For the text-containing cell, return its midpoint in (x, y) coordinate format. 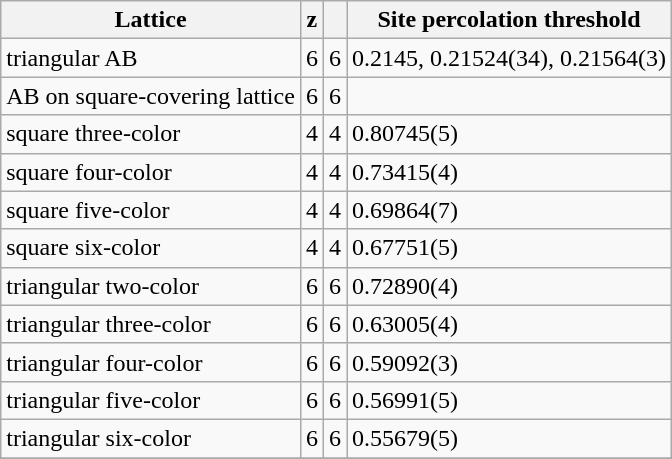
0.2145, 0.21524(34), 0.21564(3) (508, 58)
square three-color (151, 134)
0.72890(4) (508, 286)
triangular three-color (151, 324)
0.80745(5) (508, 134)
triangular two-color (151, 286)
square five-color (151, 210)
0.73415(4) (508, 172)
triangular four-color (151, 362)
0.67751(5) (508, 248)
triangular six-color (151, 438)
0.56991(5) (508, 400)
Site percolation threshold (508, 20)
AB on square-covering lattice (151, 96)
z (312, 20)
0.63005(4) (508, 324)
0.59092(3) (508, 362)
0.69864(7) (508, 210)
square six-color (151, 248)
0.55679(5) (508, 438)
triangular AB (151, 58)
triangular five-color (151, 400)
Lattice (151, 20)
square four-color (151, 172)
